Search for the cell housing the specified text and yield its [X, Y] center coordinate. 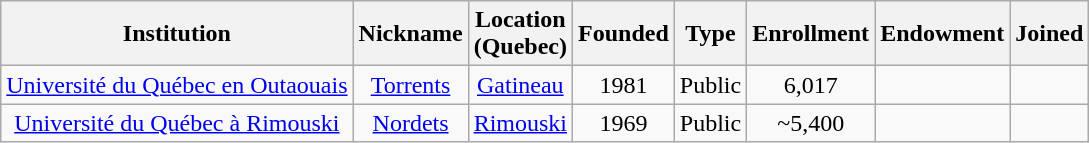
Institution [177, 34]
6,017 [811, 85]
~5,400 [811, 123]
Université du Québec à Rimouski [177, 123]
Université du Québec en Outaouais [177, 85]
Enrollment [811, 34]
Founded [624, 34]
1969 [624, 123]
Nordets [410, 123]
Rimouski [520, 123]
Torrents [410, 85]
Joined [1050, 34]
1981 [624, 85]
Gatineau [520, 85]
Endowment [942, 34]
Nickname [410, 34]
Location(Quebec) [520, 34]
Type [710, 34]
